Find where the given text appears and provide that cell's center as [X, Y] coordinate. 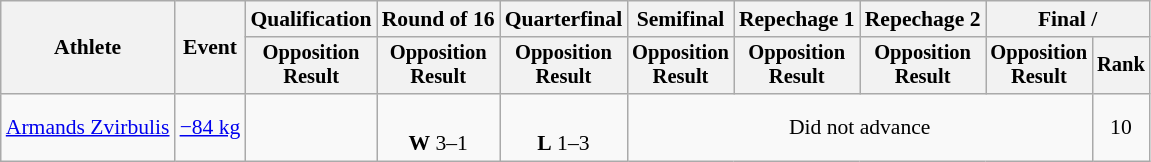
Repechage 2 [923, 19]
Rank [1121, 66]
Event [210, 48]
Armands Zvirbulis [88, 128]
Quarterfinal [564, 19]
Semifinal [680, 19]
10 [1121, 128]
−84 kg [210, 128]
Qualification [310, 19]
W 3–1 [438, 128]
Did not advance [860, 128]
L 1–3 [564, 128]
Round of 16 [438, 19]
Repechage 1 [797, 19]
Final / [1068, 19]
Athlete [88, 48]
